Detect which cell encompasses the target text, then output its (X, Y) center coordinate. 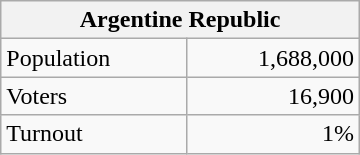
1,688,000 (274, 58)
Voters (94, 96)
Argentine Republic (180, 20)
Population (94, 58)
16,900 (274, 96)
Turnout (94, 134)
1% (274, 134)
